From the cell containing the given text, extract its center point as (x, y) coordinate. 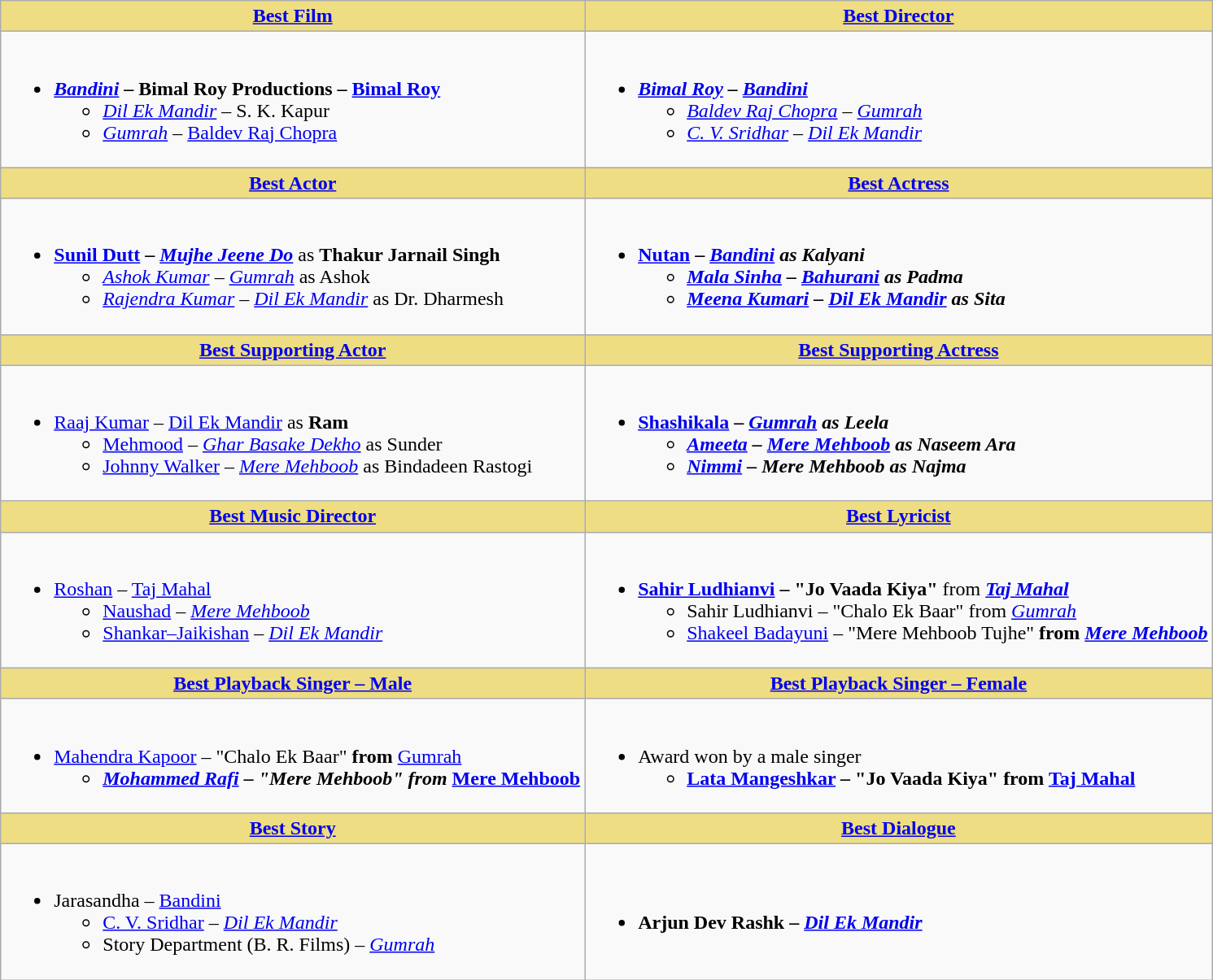
Best Story (293, 828)
Bimal Roy – Bandini Baldev Raj Chopra – GumrahC. V. Sridhar – Dil Ek Mandir (898, 99)
Best Playback Singer – Female (898, 683)
Jarasandha – BandiniC. V. Sridhar – Dil Ek MandirStory Department (B. R. Films) – Gumrah (293, 911)
Raaj Kumar – Dil Ek Mandir as RamMehmood – Ghar Basake Dekho as SunderJohnny Walker – Mere Mehboob as Bindadeen Rastogi (293, 433)
Best Dialogue (898, 828)
Nutan – Bandini as KalyaniMala Sinha – Bahurani as PadmaMeena Kumari – Dil Ek Mandir as Sita (898, 267)
Best Actor (293, 183)
Best Film (293, 16)
Shashikala – Gumrah as LeelaAmeeta – Mere Mehboob as Naseem AraNimmi – Mere Mehboob as Najma (898, 433)
Sunil Dutt – Mujhe Jeene Do as Thakur Jarnail SinghAshok Kumar – Gumrah as AshokRajendra Kumar – Dil Ek Mandir as Dr. Dharmesh (293, 267)
Best Lyricist (898, 516)
Arjun Dev Rashk – Dil Ek Mandir (898, 911)
Bandini – Bimal Roy Productions – Bimal Roy Dil Ek Mandir – S. K. KapurGumrah – Baldev Raj Chopra (293, 99)
Best Supporting Actress (898, 350)
Award won by a male singerLata Mangeshkar – "Jo Vaada Kiya" from Taj Mahal (898, 756)
Best Actress (898, 183)
Best Director (898, 16)
Best Music Director (293, 516)
Roshan – Taj MahalNaushad – Mere MehboobShankar–Jaikishan – Dil Ek Mandir (293, 600)
Best Playback Singer – Male (293, 683)
Mahendra Kapoor – "Chalo Ek Baar" from GumrahMohammed Rafi – "Mere Mehboob" from Mere Mehboob (293, 756)
Best Supporting Actor (293, 350)
